Search for the cell housing the specified text and yield its [X, Y] center coordinate. 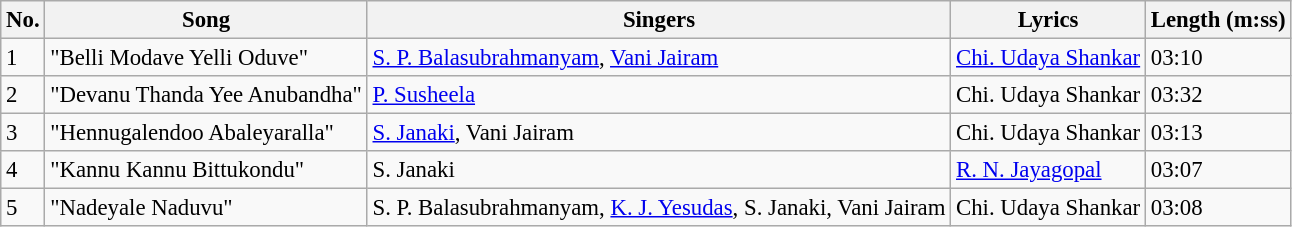
"Kannu Kannu Bittukondu" [206, 170]
"Nadeyale Naduvu" [206, 208]
Length (m:ss) [1218, 20]
1 [23, 58]
S. P. Balasubrahmanyam, K. J. Yesudas, S. Janaki, Vani Jairam [659, 208]
"Devanu Thanda Yee Anubandha" [206, 95]
S. P. Balasubrahmanyam, Vani Jairam [659, 58]
3 [23, 133]
2 [23, 95]
Singers [659, 20]
03:13 [1218, 133]
03:08 [1218, 208]
5 [23, 208]
Song [206, 20]
"Belli Modave Yelli Oduve" [206, 58]
03:32 [1218, 95]
R. N. Jayagopal [1048, 170]
No. [23, 20]
S. Janaki [659, 170]
Lyrics [1048, 20]
03:07 [1218, 170]
P. Susheela [659, 95]
03:10 [1218, 58]
4 [23, 170]
S. Janaki, Vani Jairam [659, 133]
"Hennugalendoo Abaleyaralla" [206, 133]
